Scan for the cell matching the given text and deliver its [X, Y] coordinate at center. 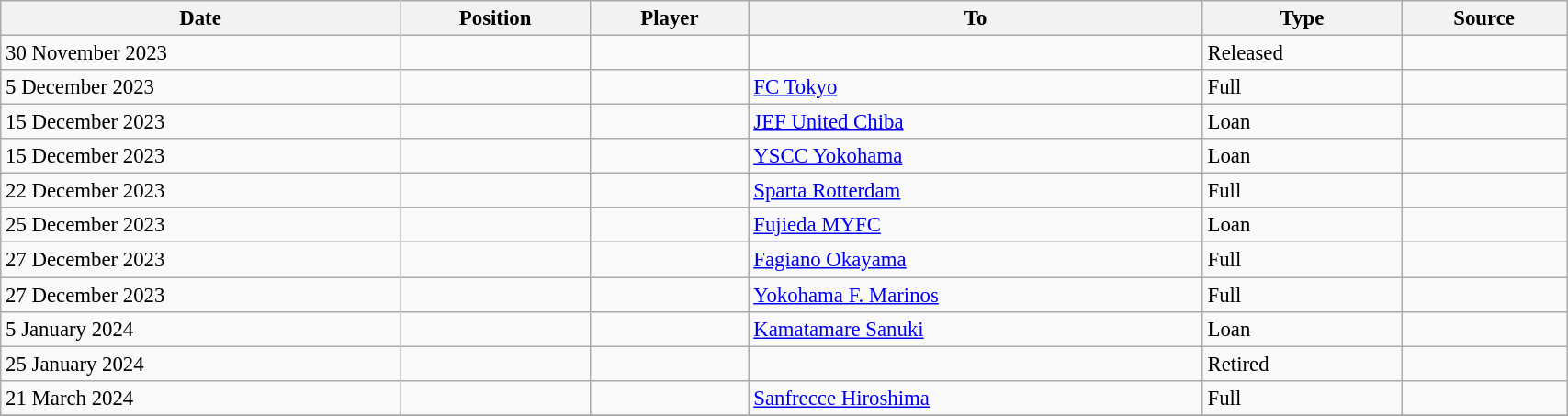
25 December 2023 [200, 225]
Player [670, 18]
25 January 2024 [200, 364]
30 November 2023 [200, 53]
Source [1484, 18]
JEF United Chiba [976, 122]
Kamatamare Sanuki [976, 329]
Fujieda MYFC [976, 225]
Type [1302, 18]
21 March 2024 [200, 398]
22 December 2023 [200, 191]
To [976, 18]
Sanfrecce Hiroshima [976, 398]
Yokohama F. Marinos [976, 295]
FC Tokyo [976, 87]
Position [495, 18]
5 January 2024 [200, 329]
YSCC Yokohama [976, 156]
Date [200, 18]
Released [1302, 53]
5 December 2023 [200, 87]
Fagiano Okayama [976, 260]
Retired [1302, 364]
Sparta Rotterdam [976, 191]
